Search for the cell housing the specified text and yield its [X, Y] center coordinate. 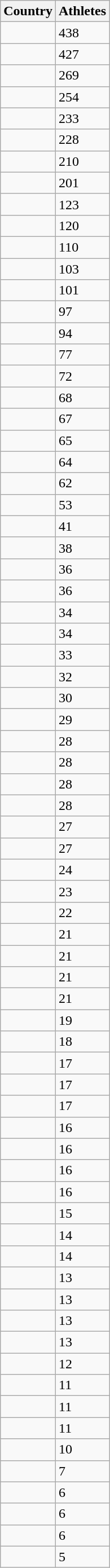
15 [82, 1213]
Athletes [82, 11]
23 [82, 891]
97 [82, 312]
120 [82, 226]
65 [82, 441]
201 [82, 183]
38 [82, 548]
77 [82, 355]
67 [82, 419]
19 [82, 1020]
110 [82, 247]
Country [28, 11]
101 [82, 290]
68 [82, 398]
123 [82, 204]
72 [82, 376]
22 [82, 913]
33 [82, 655]
30 [82, 698]
53 [82, 505]
7 [82, 1471]
94 [82, 333]
210 [82, 161]
18 [82, 1042]
32 [82, 677]
62 [82, 483]
438 [82, 33]
10 [82, 1450]
103 [82, 269]
269 [82, 76]
254 [82, 97]
228 [82, 140]
233 [82, 118]
5 [82, 1557]
12 [82, 1364]
41 [82, 526]
64 [82, 462]
24 [82, 870]
29 [82, 720]
427 [82, 54]
